Scan for the cell matching the given text and deliver its (X, Y) coordinate at center. 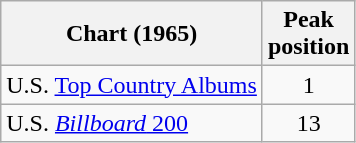
U.S. Billboard 200 (132, 123)
13 (308, 123)
Chart (1965) (132, 34)
Peakposition (308, 34)
U.S. Top Country Albums (132, 85)
1 (308, 85)
